Determine the (X, Y) coordinate at the center of the cell enclosing the given text.  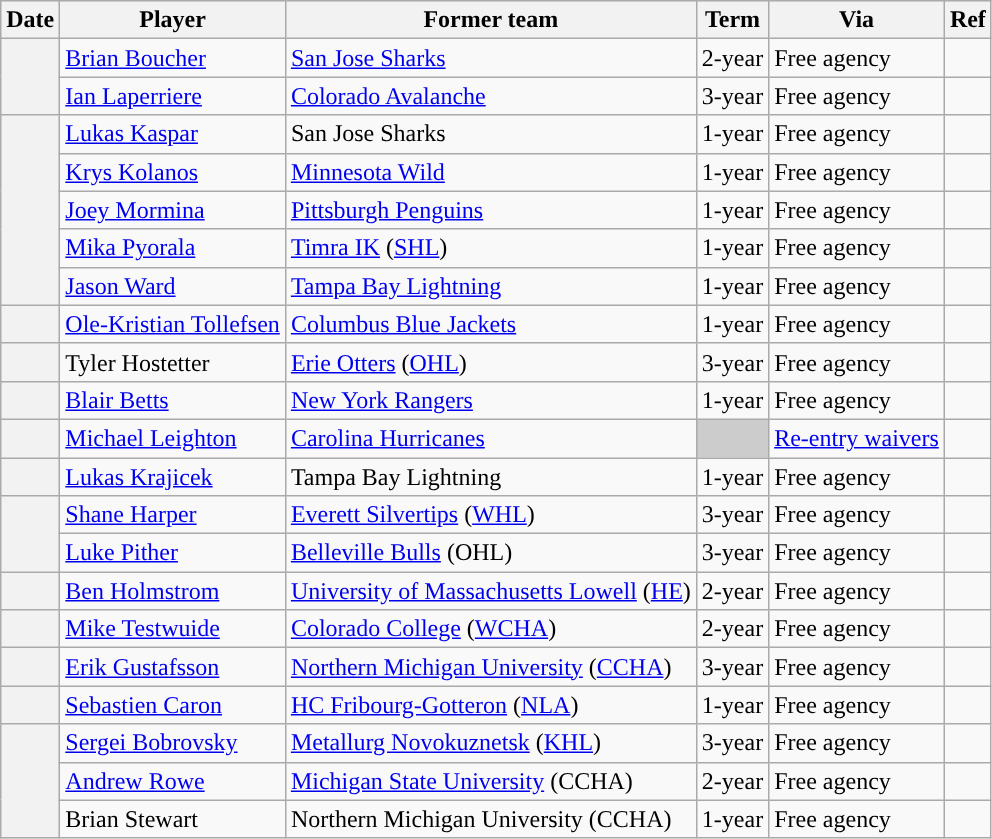
Krys Kolanos (173, 172)
Mike Testwuide (173, 629)
Date (30, 20)
Lukas Krajicek (173, 477)
Mika Pyorala (173, 248)
Blair Betts (173, 400)
Via (857, 20)
Michael Leighton (173, 438)
Luke Pither (173, 553)
Sergei Bobrovsky (173, 743)
Brian Stewart (173, 819)
Pittsburgh Penguins (490, 210)
Ole-Kristian Tollefsen (173, 324)
Ref (968, 20)
Timra IK (SHL) (490, 248)
Term (732, 20)
Joey Mormina (173, 210)
Michigan State University (CCHA) (490, 781)
Belleville Bulls (OHL) (490, 553)
Re-entry waivers (857, 438)
Tyler Hostetter (173, 362)
Colorado Avalanche (490, 96)
Minnesota Wild (490, 172)
Ben Holmstrom (173, 591)
New York Rangers (490, 400)
Player (173, 20)
Erie Otters (OHL) (490, 362)
Lukas Kaspar (173, 134)
Former team (490, 20)
Ian Laperriere (173, 96)
Columbus Blue Jackets (490, 324)
Carolina Hurricanes (490, 438)
HC Fribourg-Gotteron (NLA) (490, 705)
Brian Boucher (173, 58)
Jason Ward (173, 286)
Andrew Rowe (173, 781)
Metallurg Novokuznetsk (KHL) (490, 743)
Sebastien Caron (173, 705)
Everett Silvertips (WHL) (490, 515)
Shane Harper (173, 515)
University of Massachusetts Lowell (HE) (490, 591)
Erik Gustafsson (173, 667)
Colorado College (WCHA) (490, 629)
